Detect which cell encompasses the target text, then output its [X, Y] center coordinate. 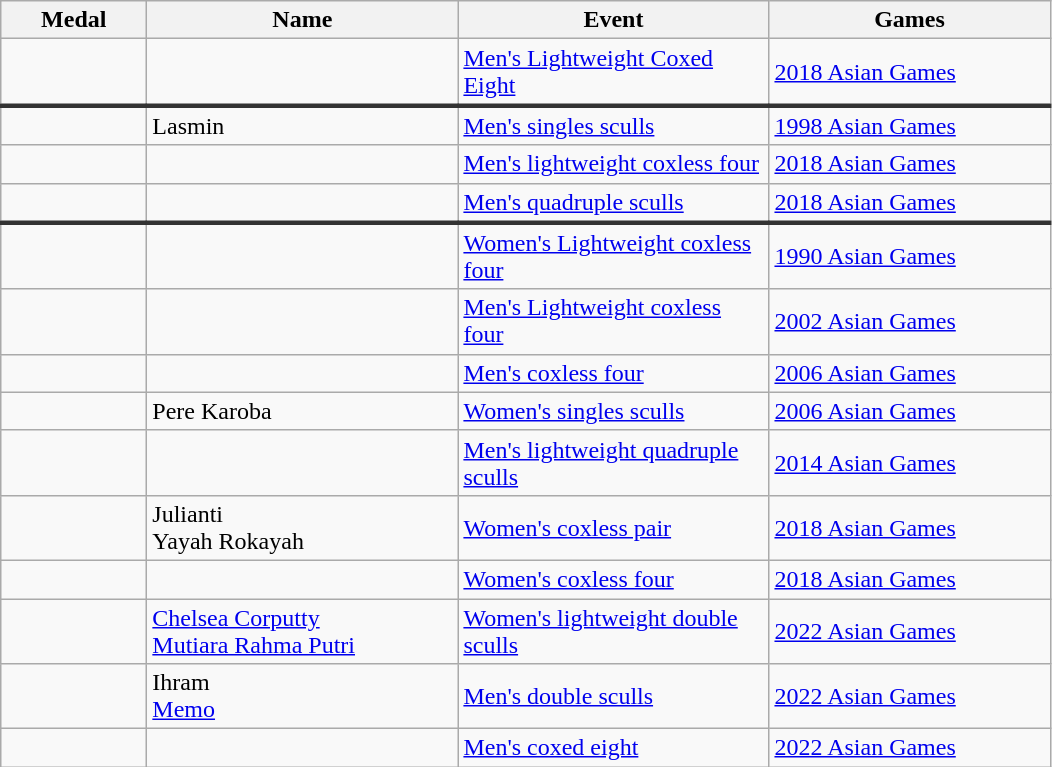
1990 Asian Games [910, 256]
1998 Asian Games [910, 125]
Medal [74, 20]
Men's lightweight coxless four [614, 164]
Men's Lightweight Coxed Eight [614, 72]
Men's quadruple sculls [614, 203]
Women's coxless four [614, 579]
Women's singles sculls [614, 411]
Women's coxless pair [614, 528]
Men's singles sculls [614, 125]
Name [302, 20]
Julianti Yayah Rokayah [302, 528]
Lasmin [302, 125]
Women's Lightweight coxless four [614, 256]
Games [910, 20]
Men's double sculls [614, 696]
Men's lightweight quadruple sculls [614, 462]
Event [614, 20]
2002 Asian Games [910, 322]
Women's lightweight double sculls [614, 630]
Men's coxed eight [614, 748]
Men's Lightweight coxless four [614, 322]
Chelsea Corputty Mutiara Rahma Putri [302, 630]
2014 Asian Games [910, 462]
Pere Karoba [302, 411]
Ihram Memo [302, 696]
Men's coxless four [614, 373]
